Scan for the cell matching the given text and deliver its [x, y] coordinate at center. 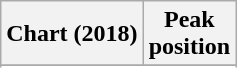
Peakposition [189, 34]
Chart (2018) [72, 34]
